Provide the [x, y] coordinate of the cell's center where the given text is located.  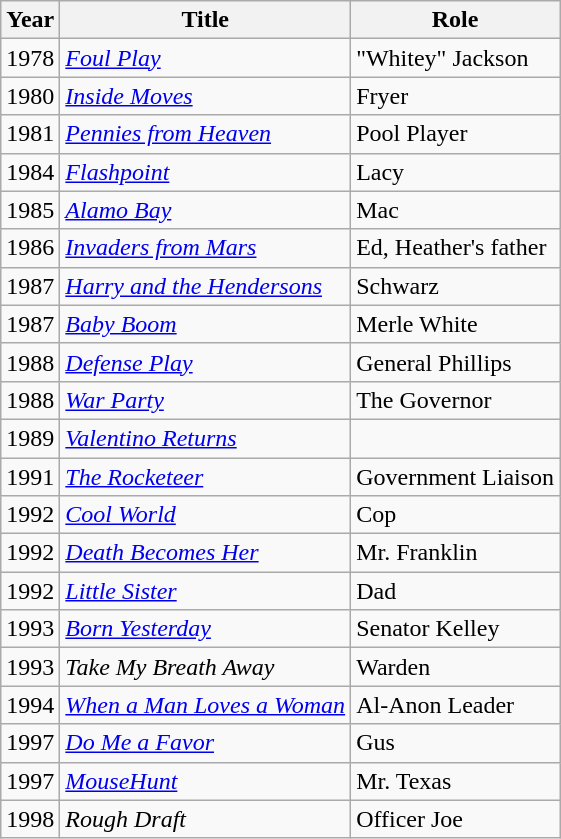
When a Man Loves a Woman [206, 705]
Take My Breath Away [206, 667]
Born Yesterday [206, 629]
1986 [30, 248]
Dad [456, 591]
Rough Draft [206, 819]
Invaders from Mars [206, 248]
The Rocketeer [206, 477]
1989 [30, 438]
Pennies from Heaven [206, 134]
Year [30, 20]
Mac [456, 210]
Baby Boom [206, 324]
Officer Joe [456, 819]
Pool Player [456, 134]
Inside Moves [206, 96]
1994 [30, 705]
Gus [456, 743]
Schwarz [456, 286]
Defense Play [206, 362]
Little Sister [206, 591]
War Party [206, 400]
MouseHunt [206, 781]
1985 [30, 210]
Lacy [456, 172]
Role [456, 20]
Foul Play [206, 58]
Death Becomes Her [206, 553]
1980 [30, 96]
Mr. Franklin [456, 553]
Title [206, 20]
1981 [30, 134]
1998 [30, 819]
Cool World [206, 515]
Harry and the Hendersons [206, 286]
Alamo Bay [206, 210]
Do Me a Favor [206, 743]
Merle White [456, 324]
General Phillips [456, 362]
Ed, Heather's father [456, 248]
Flashpoint [206, 172]
1984 [30, 172]
Government Liaison [456, 477]
1978 [30, 58]
"Whitey" Jackson [456, 58]
Valentino Returns [206, 438]
Fryer [456, 96]
Warden [456, 667]
Al-Anon Leader [456, 705]
Cop [456, 515]
Mr. Texas [456, 781]
1991 [30, 477]
The Governor [456, 400]
Senator Kelley [456, 629]
